Pinpoint the cell where the given text exists, returning its (X, Y) midpoint coordinate. 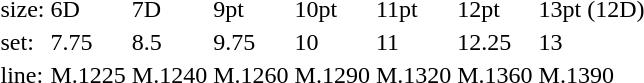
9.75 (251, 42)
7.75 (88, 42)
11 (413, 42)
12.25 (495, 42)
8.5 (169, 42)
10 (332, 42)
